Scan for the cell matching the given text and deliver its [x, y] coordinate at center. 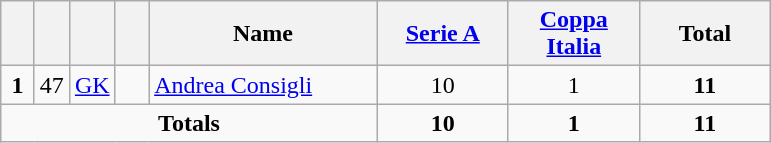
Coppa Italia [574, 34]
Total [704, 34]
Serie A [442, 34]
GK [92, 85]
Andrea Consigli [264, 85]
Totals [189, 123]
47 [52, 85]
Name [264, 34]
